Pinpoint the cell where the given text exists, returning its (X, Y) midpoint coordinate. 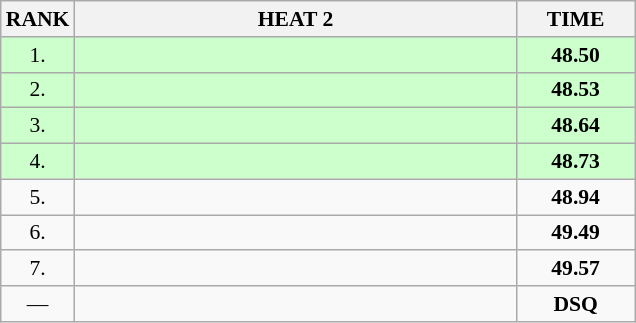
HEAT 2 (295, 19)
TIME (576, 19)
48.94 (576, 197)
2. (38, 90)
1. (38, 55)
7. (38, 269)
4. (38, 162)
— (38, 304)
49.57 (576, 269)
5. (38, 197)
48.73 (576, 162)
48.64 (576, 126)
48.50 (576, 55)
48.53 (576, 90)
DSQ (576, 304)
3. (38, 126)
6. (38, 233)
49.49 (576, 233)
RANK (38, 19)
